For the text-containing cell, return its midpoint in [x, y] coordinate format. 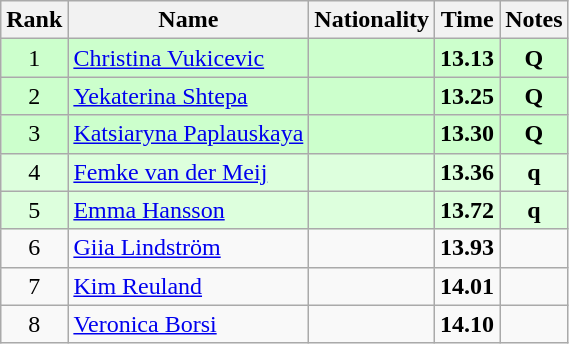
13.25 [468, 96]
Christina Vukicevic [188, 58]
4 [34, 172]
13.93 [468, 248]
Giia Lindström [188, 248]
5 [34, 210]
13.72 [468, 210]
Emma Hansson [188, 210]
13.30 [468, 134]
13.13 [468, 58]
14.10 [468, 324]
Name [188, 20]
Time [468, 20]
Notes [534, 20]
3 [34, 134]
Rank [34, 20]
Katsiaryna Paplauskaya [188, 134]
6 [34, 248]
Veronica Borsi [188, 324]
Femke van der Meij [188, 172]
8 [34, 324]
14.01 [468, 286]
Kim Reuland [188, 286]
13.36 [468, 172]
Nationality [372, 20]
2 [34, 96]
1 [34, 58]
7 [34, 286]
Yekaterina Shtepa [188, 96]
